For the text-containing cell, return its midpoint in (x, y) coordinate format. 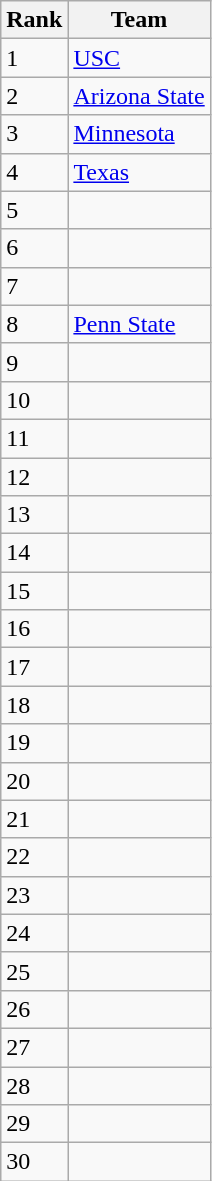
10 (34, 400)
12 (34, 477)
25 (34, 971)
18 (34, 705)
26 (34, 1009)
19 (34, 743)
14 (34, 553)
6 (34, 248)
11 (34, 438)
Rank (34, 20)
3 (34, 134)
13 (34, 515)
4 (34, 172)
Texas (139, 172)
16 (34, 629)
7 (34, 286)
15 (34, 591)
Minnesota (139, 134)
20 (34, 781)
2 (34, 96)
27 (34, 1047)
17 (34, 667)
29 (34, 1124)
9 (34, 362)
30 (34, 1162)
Arizona State (139, 96)
8 (34, 324)
Penn State (139, 324)
21 (34, 819)
22 (34, 857)
5 (34, 210)
23 (34, 895)
1 (34, 58)
24 (34, 933)
USC (139, 58)
Team (139, 20)
28 (34, 1085)
